From the cell containing the given text, extract its center point as (x, y) coordinate. 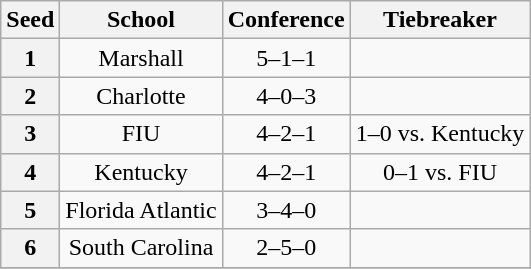
School (141, 20)
FIU (141, 134)
4–0–3 (286, 96)
Kentucky (141, 172)
5 (30, 210)
South Carolina (141, 248)
3–4–0 (286, 210)
1–0 vs. Kentucky (440, 134)
1 (30, 58)
Conference (286, 20)
6 (30, 248)
3 (30, 134)
Seed (30, 20)
5–1–1 (286, 58)
4 (30, 172)
Tiebreaker (440, 20)
2–5–0 (286, 248)
Charlotte (141, 96)
0–1 vs. FIU (440, 172)
Marshall (141, 58)
2 (30, 96)
Florida Atlantic (141, 210)
